Determine the (x, y) coordinate at the center of the cell enclosing the given text.  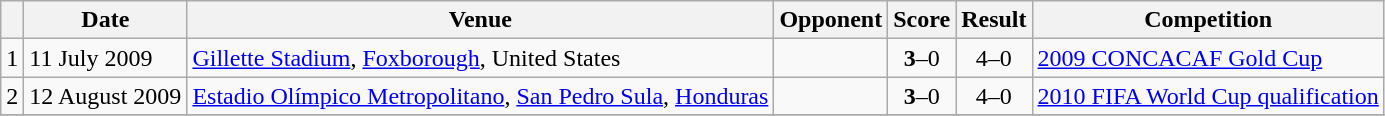
Gillette Stadium, Foxborough, United States (480, 58)
2 (12, 96)
Opponent (831, 20)
12 August 2009 (106, 96)
Result (994, 20)
2010 FIFA World Cup qualification (1208, 96)
Date (106, 20)
Estadio Olímpico Metropolitano, San Pedro Sula, Honduras (480, 96)
Score (922, 20)
Venue (480, 20)
2009 CONCACAF Gold Cup (1208, 58)
11 July 2009 (106, 58)
1 (12, 58)
Competition (1208, 20)
